Find where the given text appears and provide that cell's center as [x, y] coordinate. 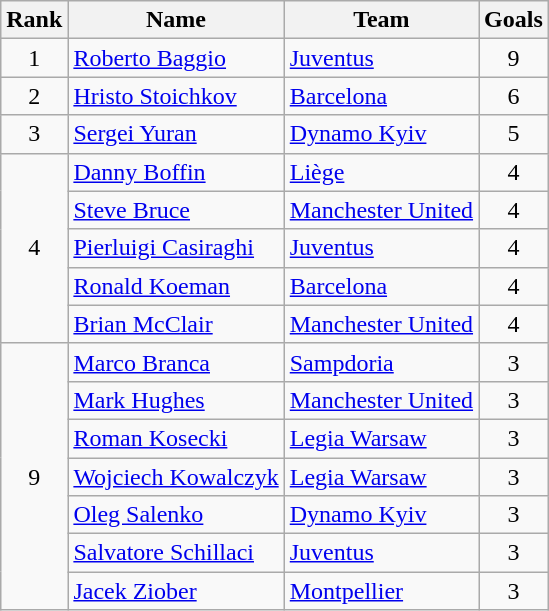
Danny Boffin [176, 172]
5 [514, 134]
Jacek Ziober [176, 591]
6 [514, 96]
Name [176, 20]
Sergei Yuran [176, 134]
Roman Kosecki [176, 438]
Wojciech Kowalczyk [176, 477]
Oleg Salenko [176, 515]
Team [381, 20]
Rank [34, 20]
Salvatore Schillaci [176, 553]
Steve Bruce [176, 210]
Montpellier [381, 591]
Goals [514, 20]
Marco Branca [176, 362]
1 [34, 58]
Ronald Koeman [176, 286]
Mark Hughes [176, 400]
2 [34, 96]
Pierluigi Casiraghi [176, 248]
Roberto Baggio [176, 58]
Brian McClair [176, 324]
Liège [381, 172]
Hristo Stoichkov [176, 96]
Sampdoria [381, 362]
